Detect which cell encompasses the target text, then output its [x, y] center coordinate. 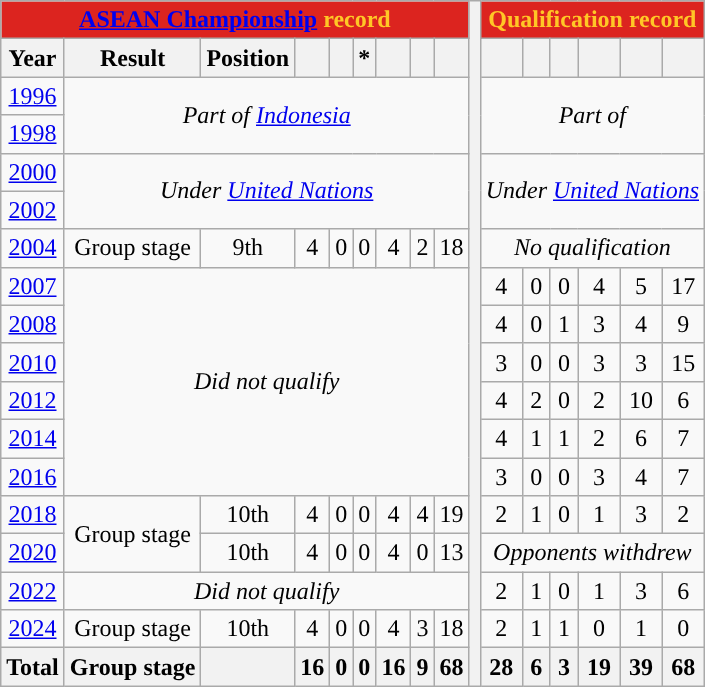
5 [641, 286]
2018 [33, 515]
2022 [33, 591]
15 [683, 362]
10 [641, 400]
39 [641, 667]
2020 [33, 553]
2002 [33, 210]
2008 [33, 324]
ASEAN Championship record [235, 20]
* [364, 58]
Opponents withdrew [592, 553]
13 [452, 553]
Result [132, 58]
17 [683, 286]
2004 [33, 248]
No qualification [592, 248]
2000 [33, 172]
28 [501, 667]
Year [33, 58]
Qualification record [592, 20]
2024 [33, 629]
Total [33, 667]
1996 [33, 96]
1998 [33, 134]
2012 [33, 400]
2016 [33, 477]
Part of [592, 115]
9th [248, 248]
2014 [33, 438]
2007 [33, 286]
Part of Indonesia [266, 115]
2010 [33, 362]
Position [248, 58]
